Detect which cell encompasses the target text, then output its (x, y) center coordinate. 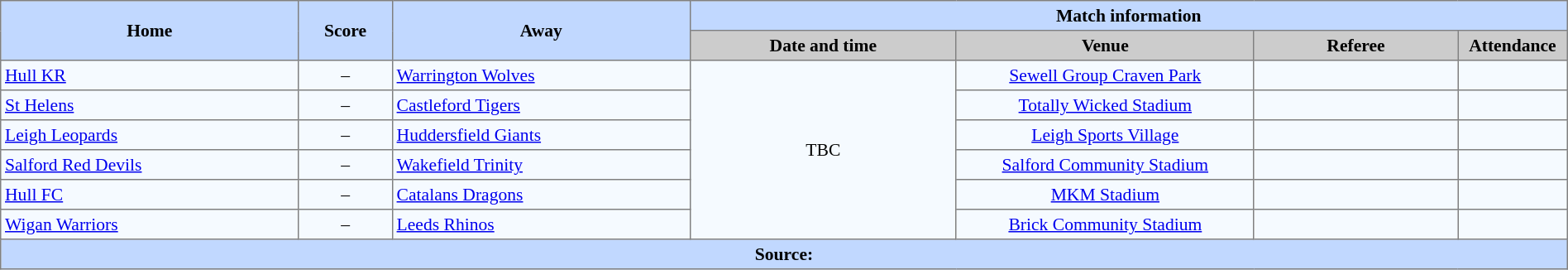
Warrington Wolves (541, 75)
Source: (784, 254)
Venue (1105, 46)
MKM Stadium (1105, 195)
Away (541, 31)
Leigh Sports Village (1105, 135)
Salford Red Devils (150, 165)
Referee (1355, 46)
Hull KR (150, 75)
Attendance (1513, 46)
Huddersfield Giants (541, 135)
Salford Community Stadium (1105, 165)
Hull FC (150, 195)
Wakefield Trinity (541, 165)
Brick Community Stadium (1105, 224)
Castleford Tigers (541, 105)
Totally Wicked Stadium (1105, 105)
St Helens (150, 105)
TBC (823, 150)
Score (346, 31)
Leigh Leopards (150, 135)
Match information (1128, 16)
Leeds Rhinos (541, 224)
Home (150, 31)
Wigan Warriors (150, 224)
Catalans Dragons (541, 195)
Sewell Group Craven Park (1105, 75)
Date and time (823, 46)
